Identify which cell holds the provided text, then report its [X, Y] central coordinate. 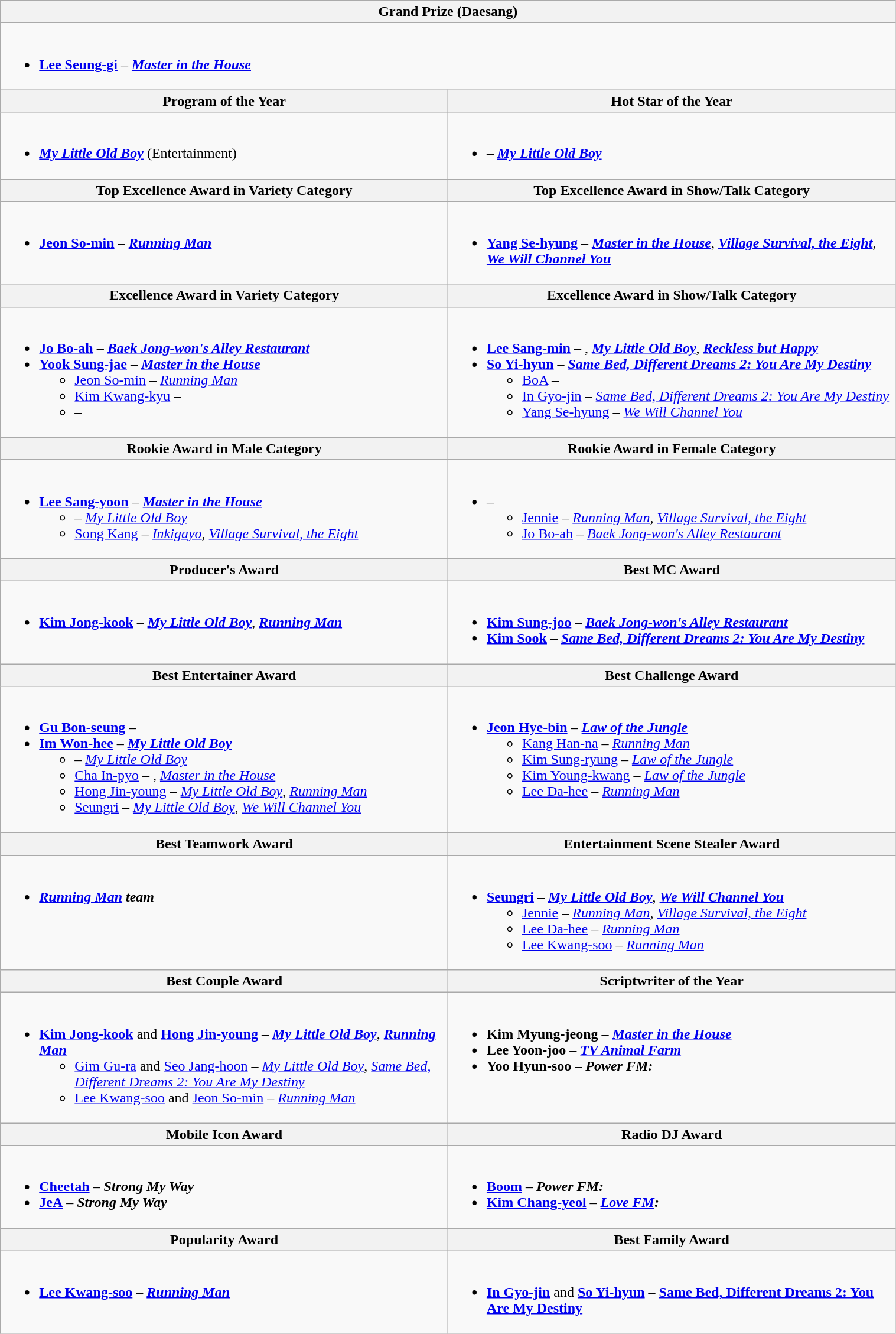
Hot Star of the Year [672, 101]
Producer's Award [224, 570]
Rookie Award in Female Category [672, 448]
Radio DJ Award [672, 1134]
In Gyo-jin and So Yi-hyun – Same Bed, Different Dreams 2: You Are My Destiny [672, 1292]
Running Man team [224, 913]
Lee Kwang-soo – Running Man [224, 1292]
Best MC Award [672, 570]
Kim Jong-kook – My Little Old Boy, Running Man [224, 622]
Yang Se-hyung – Master in the House, Village Survival, the Eight, We Will Channel You [672, 243]
Excellence Award in Variety Category [224, 295]
Best Challenge Award [672, 675]
Kim Myung-jeong – Master in the HouseLee Yoon-joo – TV Animal FarmYoo Hyun-soo – Power FM: [672, 1058]
Excellence Award in Show/Talk Category [672, 295]
Boom – Power FM: Kim Chang-yeol – Love FM: [672, 1187]
Lee Sang-yoon – Master in the House – My Little Old BoySong Kang – Inkigayo, Village Survival, the Eight [224, 509]
Mobile Icon Award [224, 1134]
Entertainment Scene Stealer Award [672, 844]
Top Excellence Award in Show/Talk Category [672, 190]
Top Excellence Award in Variety Category [224, 190]
Jeon So-min – Running Man [224, 243]
– Jennie – Running Man, Village Survival, the EightJo Bo-ah – Baek Jong-won's Alley Restaurant [672, 509]
Lee Seung-gi – Master in the House [448, 57]
My Little Old Boy (Entertainment) [224, 145]
Popularity Award [224, 1239]
Best Family Award [672, 1239]
Best Teamwork Award [224, 844]
Rookie Award in Male Category [224, 448]
Jo Bo-ah – Baek Jong-won's Alley RestaurantYook Sung-jae – Master in the HouseJeon So-min – Running ManKim Kwang-kyu – – [224, 372]
Best Entertainer Award [224, 675]
Program of the Year [224, 101]
Kim Sung-joo – Baek Jong-won's Alley RestaurantKim Sook – Same Bed, Different Dreams 2: You Are My Destiny [672, 622]
Cheetah – Strong My WayJeA – Strong My Way [224, 1187]
– My Little Old Boy [672, 145]
Seungri – My Little Old Boy, We Will Channel YouJennie – Running Man, Village Survival, the EightLee Da-hee – Running ManLee Kwang-soo – Running Man [672, 913]
Grand Prize (Daesang) [448, 12]
Best Couple Award [224, 981]
Scriptwriter of the Year [672, 981]
